Return (x, y) of the center of cell containing provided text 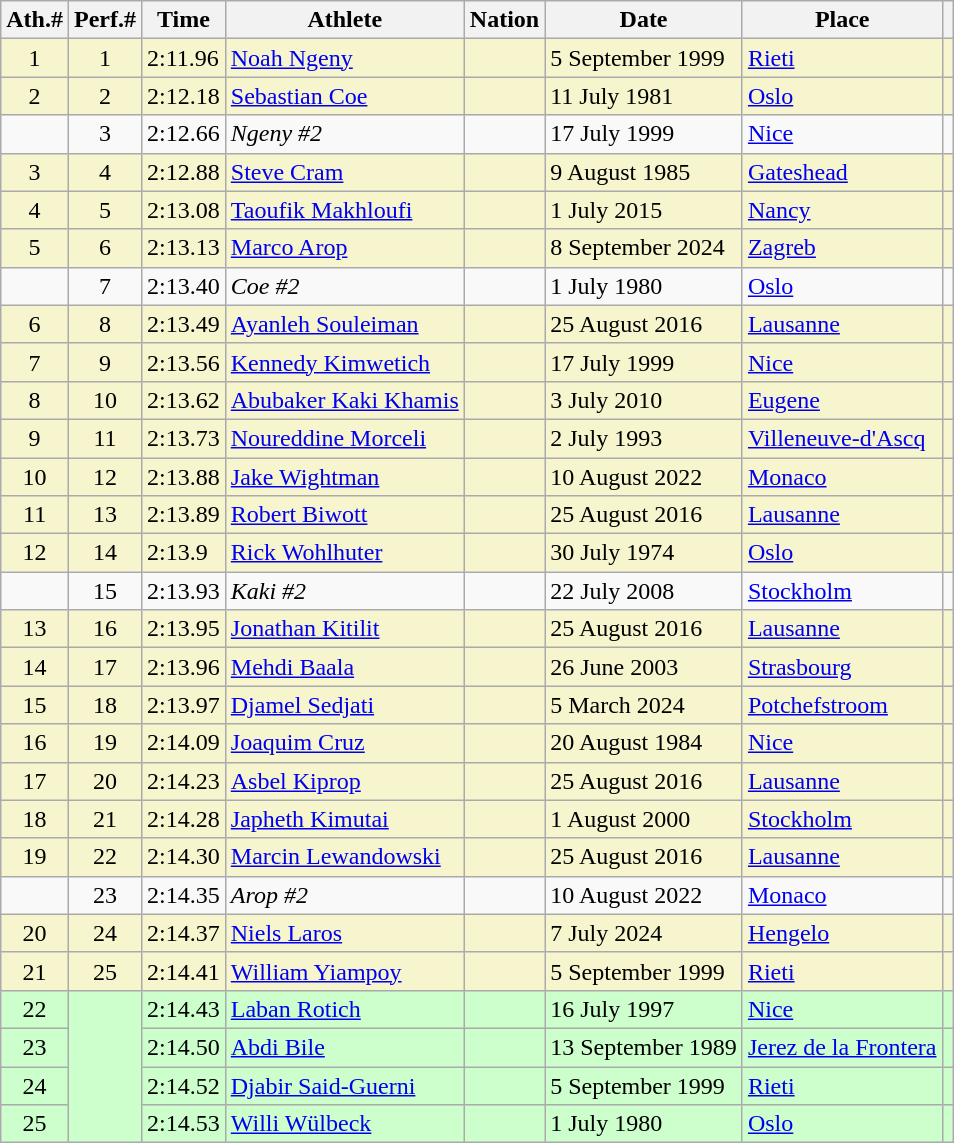
13 September 1989 (644, 1047)
Time (184, 20)
16 July 1997 (644, 1009)
Jerez de la Frontera (842, 1047)
Potchefstroom (842, 705)
5 March 2024 (644, 705)
2:14.52 (184, 1085)
2:13.96 (184, 667)
2:13.13 (184, 248)
Ath.# (35, 20)
2:12.66 (184, 134)
2:12.18 (184, 96)
Ngeny #2 (344, 134)
Noah Ngeny (344, 58)
2:14.37 (184, 933)
Rick Wohlhuter (344, 553)
Place (842, 20)
30 July 1974 (644, 553)
Nation (504, 20)
Zagreb (842, 248)
Willi Wülbeck (344, 1124)
Japheth Kimutai (344, 819)
2:12.88 (184, 172)
2 July 1993 (644, 438)
Eugene (842, 400)
8 September 2024 (644, 248)
Abdi Bile (344, 1047)
Djabir Said-Guerni (344, 1085)
Athlete (344, 20)
2:14.41 (184, 971)
2:14.28 (184, 819)
2:13.62 (184, 400)
Taoufik Makhloufi (344, 210)
2:13.40 (184, 286)
William Yiampoy (344, 971)
2:13.73 (184, 438)
2:14.50 (184, 1047)
20 August 1984 (644, 743)
11 July 1981 (644, 96)
Sebastian Coe (344, 96)
Joaquim Cruz (344, 743)
Niels Laros (344, 933)
Coe #2 (344, 286)
Djamel Sedjati (344, 705)
Steve Cram (344, 172)
2:14.23 (184, 781)
9 August 1985 (644, 172)
Arop #2 (344, 895)
2:13.08 (184, 210)
Perf.# (104, 20)
Villeneuve-d'Ascq (842, 438)
Marcin Lewandowski (344, 857)
Robert Biwott (344, 515)
Hengelo (842, 933)
Nancy (842, 210)
Mehdi Baala (344, 667)
2:13.89 (184, 515)
Abubaker Kaki Khamis (344, 400)
2:14.53 (184, 1124)
2:14.09 (184, 743)
Noureddine Morceli (344, 438)
Ayanleh Souleiman (344, 324)
2:14.35 (184, 895)
3 July 2010 (644, 400)
2:14.30 (184, 857)
2:13.95 (184, 629)
Gateshead (842, 172)
1 August 2000 (644, 819)
Kaki #2 (344, 591)
Laban Rotich (344, 1009)
2:13.93 (184, 591)
2:13.97 (184, 705)
2:13.88 (184, 477)
1 July 2015 (644, 210)
Strasbourg (842, 667)
Jonathan Kitilit (344, 629)
Marco Arop (344, 248)
22 July 2008 (644, 591)
Kennedy Kimwetich (344, 362)
7 July 2024 (644, 933)
Jake Wightman (344, 477)
2:13.9 (184, 553)
2:14.43 (184, 1009)
2:13.56 (184, 362)
2:13.49 (184, 324)
2:11.96 (184, 58)
Date (644, 20)
Asbel Kiprop (344, 781)
26 June 2003 (644, 667)
